Return the (x, y) coordinate for the center point of the cell that contains the specified text.  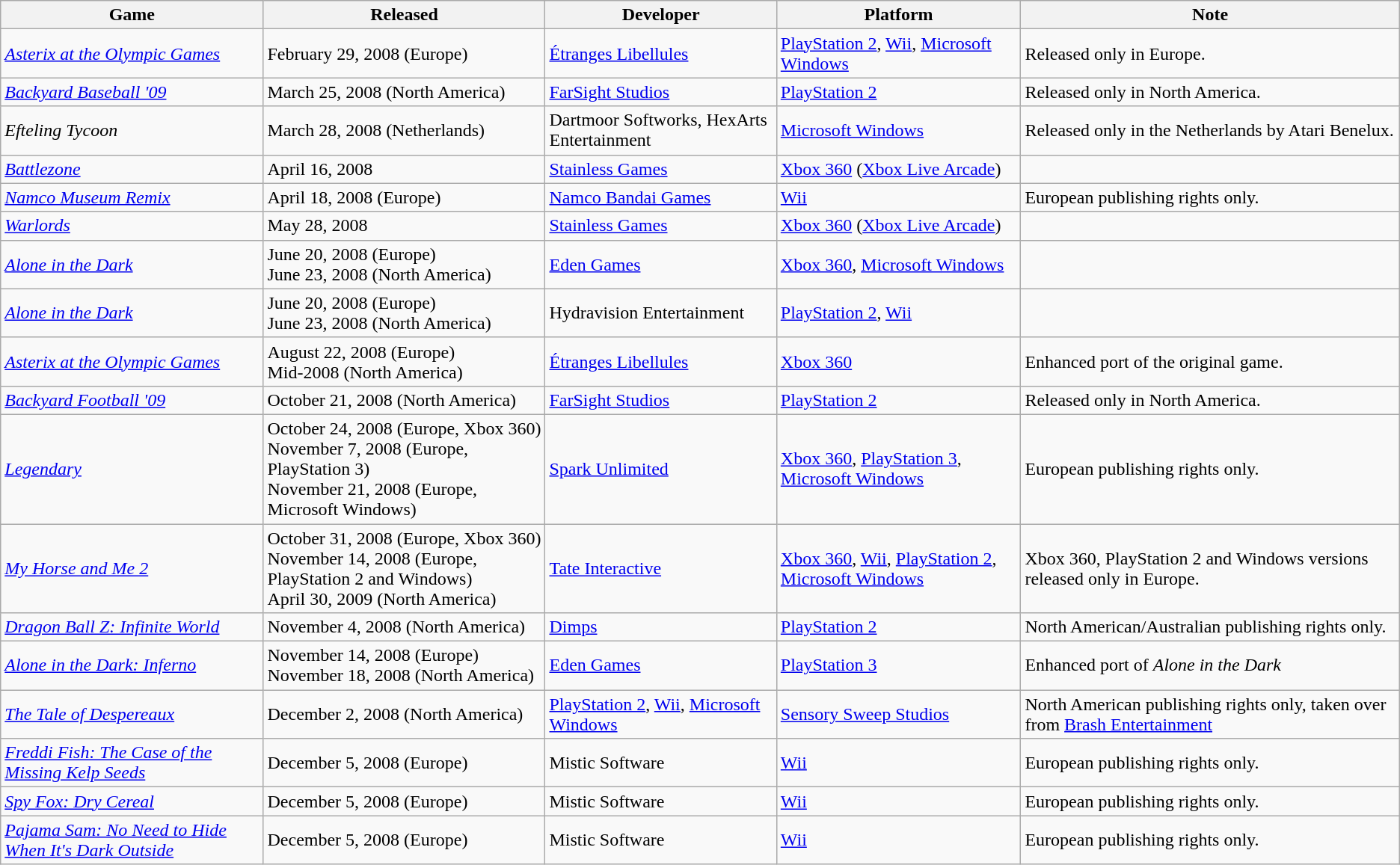
Warlords (132, 226)
Dragon Ball Z: Infinite World (132, 627)
April 16, 2008 (404, 169)
The Tale of Despereaux (132, 715)
October 24, 2008 (Europe, Xbox 360)November 7, 2008 (Europe, PlayStation 3)November 21, 2008 (Europe, Microsoft Windows) (404, 469)
March 28, 2008 (Netherlands) (404, 130)
Spy Fox: Dry Cereal (132, 801)
October 21, 2008 (North America) (404, 400)
Platform (899, 15)
December 2, 2008 (North America) (404, 715)
Namco Museum Remix (132, 197)
Backyard Baseball '09 (132, 92)
Sensory Sweep Studios (899, 715)
Hydravision Entertainment (661, 313)
Enhanced port of the original game. (1210, 362)
Xbox 360, PlayStation 2 and Windows versions released only in Europe. (1210, 568)
Released only in the Netherlands by Atari Benelux. (1210, 130)
Microsoft Windows (899, 130)
Pajama Sam: No Need to Hide When It's Dark Outside (132, 840)
Freddi Fish: The Case of the Missing Kelp Seeds (132, 763)
Spark Unlimited (661, 469)
February 29, 2008 (Europe) (404, 54)
August 22, 2008 (Europe)Mid-2008 (North America) (404, 362)
Dimps (661, 627)
Battlezone (132, 169)
Alone in the Dark: Inferno (132, 665)
Namco Bandai Games (661, 197)
Released (404, 15)
PlayStation 3 (899, 665)
Legendary (132, 469)
Tate Interactive (661, 568)
Dartmoor Softworks, HexArts Entertainment (661, 130)
Xbox 360 (899, 362)
November 4, 2008 (North America) (404, 627)
Xbox 360, PlayStation 3, Microsoft Windows (899, 469)
North American/Australian publishing rights only. (1210, 627)
Xbox 360, Wii, PlayStation 2, Microsoft Windows (899, 568)
October 31, 2008 (Europe, Xbox 360)November 14, 2008 (Europe, PlayStation 2 and Windows)April 30, 2009 (North America) (404, 568)
PlayStation 2, Wii (899, 313)
Enhanced port of Alone in the Dark (1210, 665)
April 18, 2008 (Europe) (404, 197)
Game (132, 15)
Xbox 360, Microsoft Windows (899, 265)
Developer (661, 15)
May 28, 2008 (404, 226)
Efteling Tycoon (132, 130)
March 25, 2008 (North America) (404, 92)
Released only in Europe. (1210, 54)
Note (1210, 15)
Backyard Football '09 (132, 400)
November 14, 2008 (Europe)November 18, 2008 (North America) (404, 665)
North American publishing rights only, taken over from Brash Entertainment (1210, 715)
My Horse and Me 2 (132, 568)
